Find where the given text appears and provide that cell's center as [x, y] coordinate. 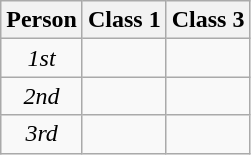
2nd [42, 96]
1st [42, 58]
Person [42, 20]
Class 1 [124, 20]
Class 3 [208, 20]
3rd [42, 134]
